Provide the (X, Y) coordinate of the cell's center where the given text is located.  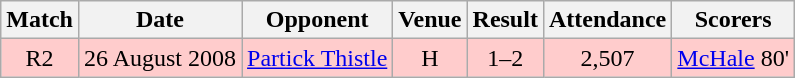
Opponent (318, 20)
McHale 80' (734, 58)
Venue (430, 20)
Partick Thistle (318, 58)
Result (505, 20)
Date (160, 20)
H (430, 58)
2,507 (607, 58)
R2 (40, 58)
Match (40, 20)
Scorers (734, 20)
26 August 2008 (160, 58)
1–2 (505, 58)
Attendance (607, 20)
